Capture the cell that displays the provided text and extract its [X, Y] central coordinate. 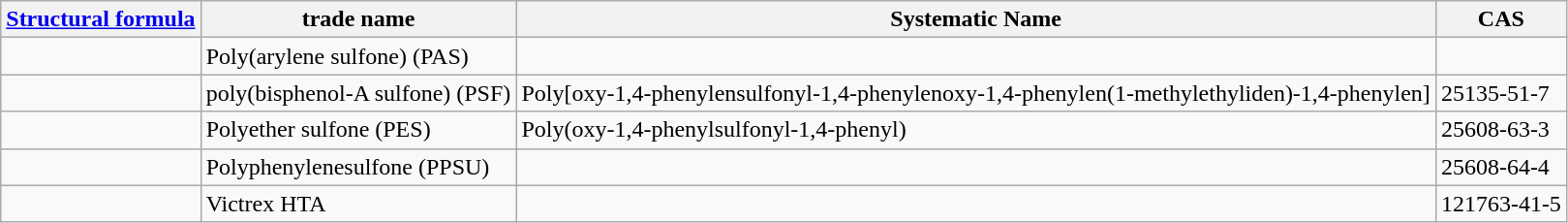
121763-41-5 [1501, 204]
poly(bisphenol-A sulfone) (PSF) [358, 93]
Victrex HTA [358, 204]
Polyether sulfone (PES) [358, 130]
Poly(arylene sulfone) (PAS) [358, 56]
Systematic Name [976, 19]
Polyphenylenesulfone (PPSU) [358, 167]
25608-63-3 [1501, 130]
25608-64-4 [1501, 167]
CAS [1501, 19]
25135-51-7 [1501, 93]
trade name [358, 19]
Structural formula [101, 19]
Poly[oxy-1,4-phenylensulfonyl-1,4-phenylenoxy-1,4-phenylen(1-methylethyliden)-1,4-phenylen] [976, 93]
Poly(oxy-1,4-phenylsulfonyl-1,4-phenyl) [976, 130]
